Extract the [X, Y] coordinate from the center of the cell holding the provided text.  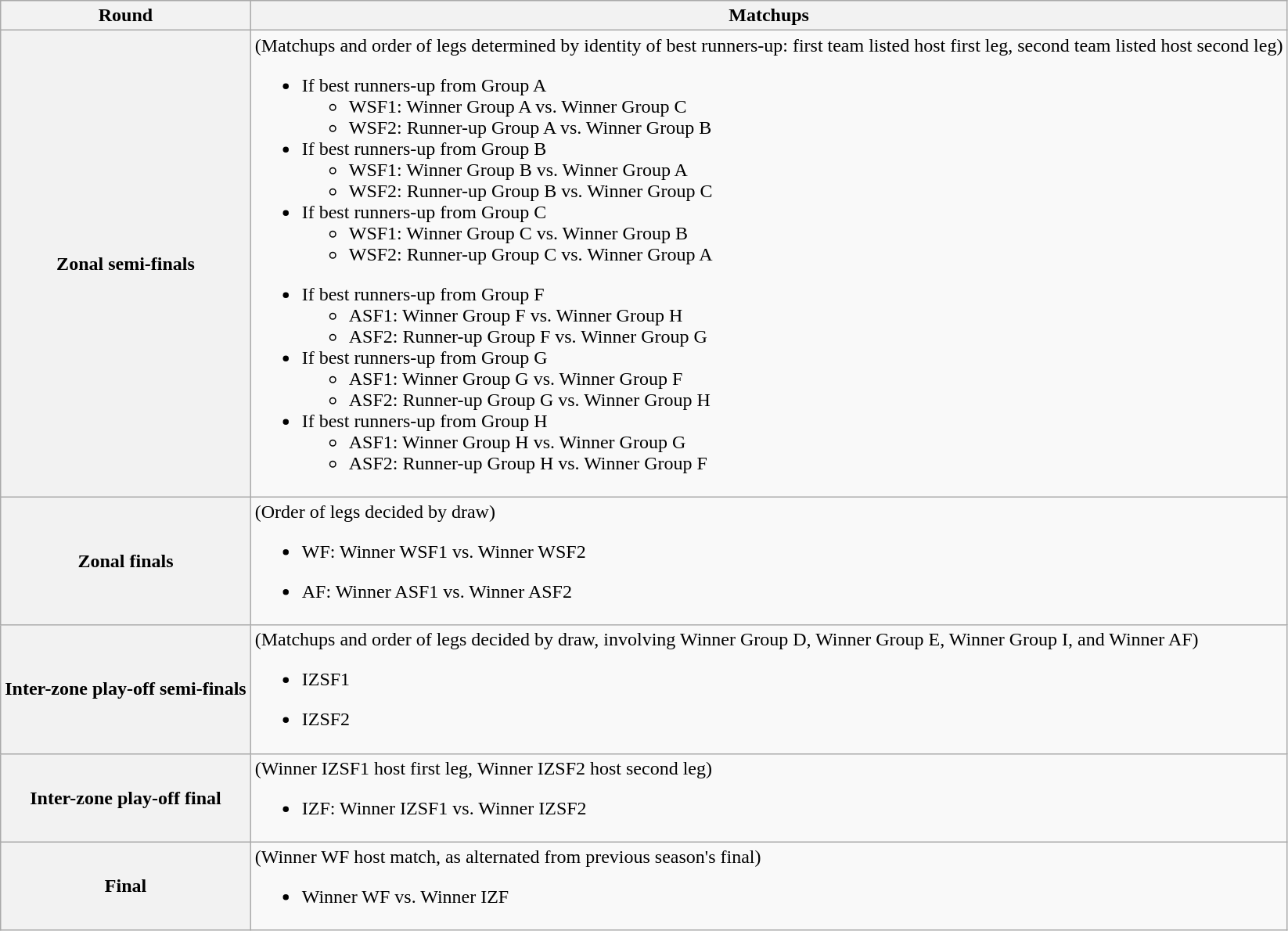
Final [125, 886]
(Winner WF host match, as alternated from previous season's final)Winner WF vs. Winner IZF [768, 886]
(Matchups and order of legs decided by draw, involving Winner Group D, Winner Group E, Winner Group I, and Winner AF) IZSF1IZSF2 [768, 689]
Inter-zone play-off semi-finals [125, 689]
(Order of legs decided by draw) WF: Winner WSF1 vs. Winner WSF2AF: Winner ASF1 vs. Winner ASF2 [768, 561]
Inter-zone play-off final [125, 798]
Zonal finals [125, 561]
(Winner IZSF1 host first leg, Winner IZSF2 host second leg)IZF: Winner IZSF1 vs. Winner IZSF2 [768, 798]
Round [125, 16]
Matchups [768, 16]
Zonal semi-finals [125, 264]
